Return the [x, y] coordinate for the center point of the cell that contains the specified text.  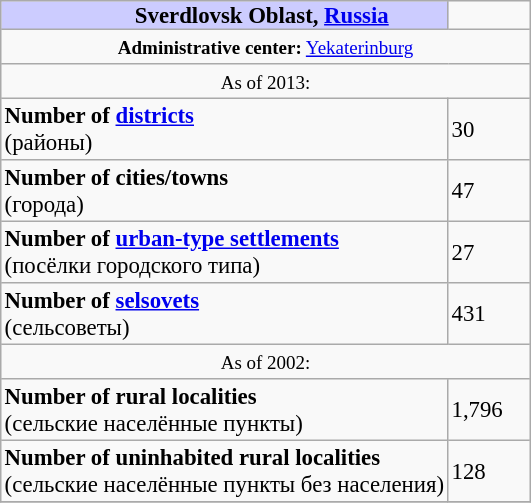
Number of selsovets(сельсоветы) [224, 314]
Number of uninhabited rural localities(сельские населённые пункты без населения) [224, 471]
Number of urban-type settlements(посёлки городского типа) [224, 252]
Number of rural localities(сельские населённые пункты) [224, 410]
30 [489, 129]
As of 2002: [266, 361]
Number of cities/towns(города) [224, 191]
128 [489, 471]
47 [489, 191]
Administrative center: Yekaterinburg [266, 46]
Number of districts(районы) [224, 129]
1,796 [489, 410]
27 [489, 252]
Sverdlovsk Oblast, Russia [224, 15]
431 [489, 314]
As of 2013: [266, 81]
